Detect which cell encompasses the target text, then output its (X, Y) center coordinate. 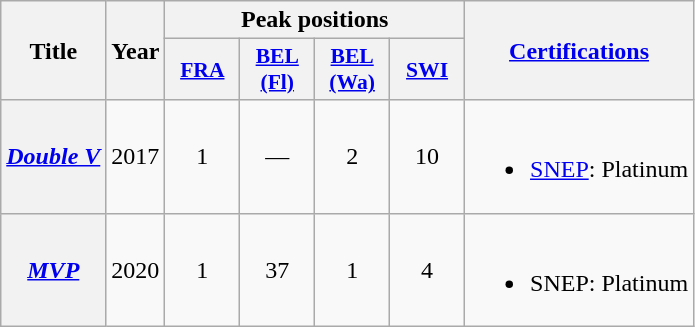
Title (54, 50)
Double V (54, 156)
MVP (54, 270)
Certifications (580, 50)
Peak positions (315, 20)
2017 (136, 156)
2020 (136, 270)
— (278, 156)
2 (352, 156)
Year (136, 50)
SWI (428, 70)
37 (278, 270)
10 (428, 156)
BEL (Fl) (278, 70)
4 (428, 270)
FRA (202, 70)
BEL (Wa) (352, 70)
